Pinpoint the cell where the given text exists, returning its [x, y] midpoint coordinate. 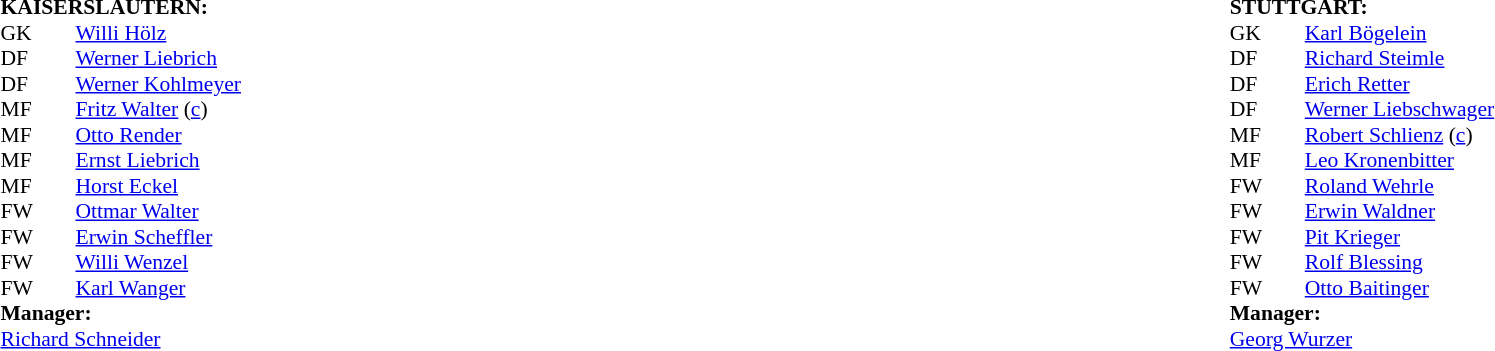
Ernst Liebrich [226, 161]
Otto Render [226, 135]
Manager: [188, 313]
Karl Wanger [226, 288]
Willi Wenzel [226, 263]
Erwin Scheffler [226, 237]
Horst Eckel [226, 186]
Fritz Walter (c) [226, 109]
Werner Liebrich [226, 59]
Werner Kohlmeyer [226, 84]
Willi Hölz [226, 33]
Ottmar Walter [226, 211]
